Search for the cell housing the specified text and yield its (X, Y) center coordinate. 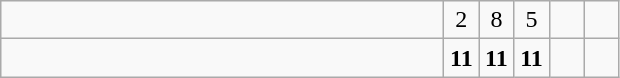
2 (462, 20)
8 (496, 20)
5 (532, 20)
